Detect which cell encompasses the target text, then output its [X, Y] center coordinate. 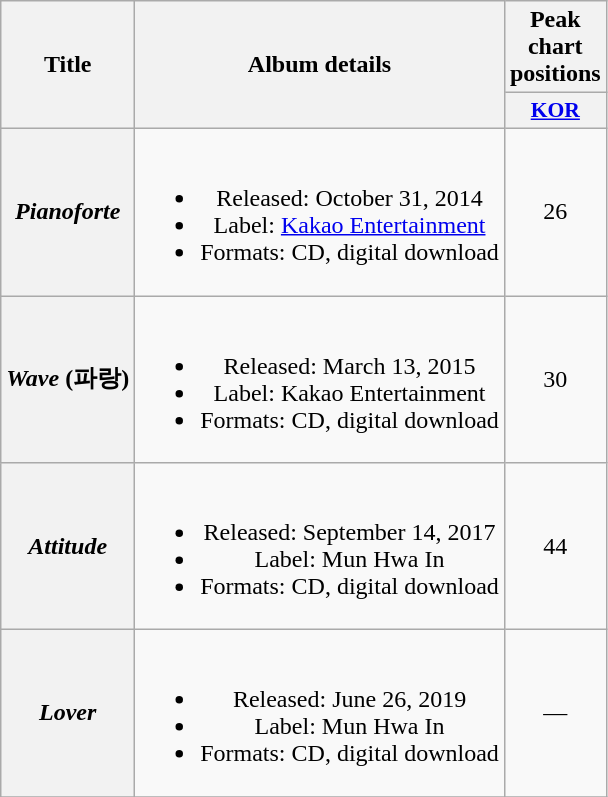
Wave (파랑) [68, 380]
Released: March 13, 2015Label: Kakao EntertainmentFormats: CD, digital download [320, 380]
Released: September 14, 2017Label: Mun Hwa InFormats: CD, digital download [320, 546]
44 [555, 546]
Attitude [68, 546]
Pianoforte [68, 212]
KOR [555, 111]
Released: June 26, 2019Label: Mun Hwa InFormats: CD, digital download [320, 714]
30 [555, 380]
26 [555, 212]
— [555, 714]
Peak chart positions [555, 47]
Lover [68, 714]
Album details [320, 65]
Released: October 31, 2014Label: Kakao EntertainmentFormats: CD, digital download [320, 212]
Title [68, 65]
